Extract the [X, Y] coordinate from the center of the cell holding the provided text.  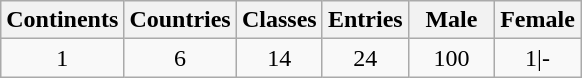
1 [62, 58]
1|- [537, 58]
Continents [62, 20]
14 [279, 58]
100 [451, 58]
Male [451, 20]
Female [537, 20]
Countries [180, 20]
24 [365, 58]
Entries [365, 20]
6 [180, 58]
Classes [279, 20]
